Identify which cell holds the provided text, then report its (X, Y) central coordinate. 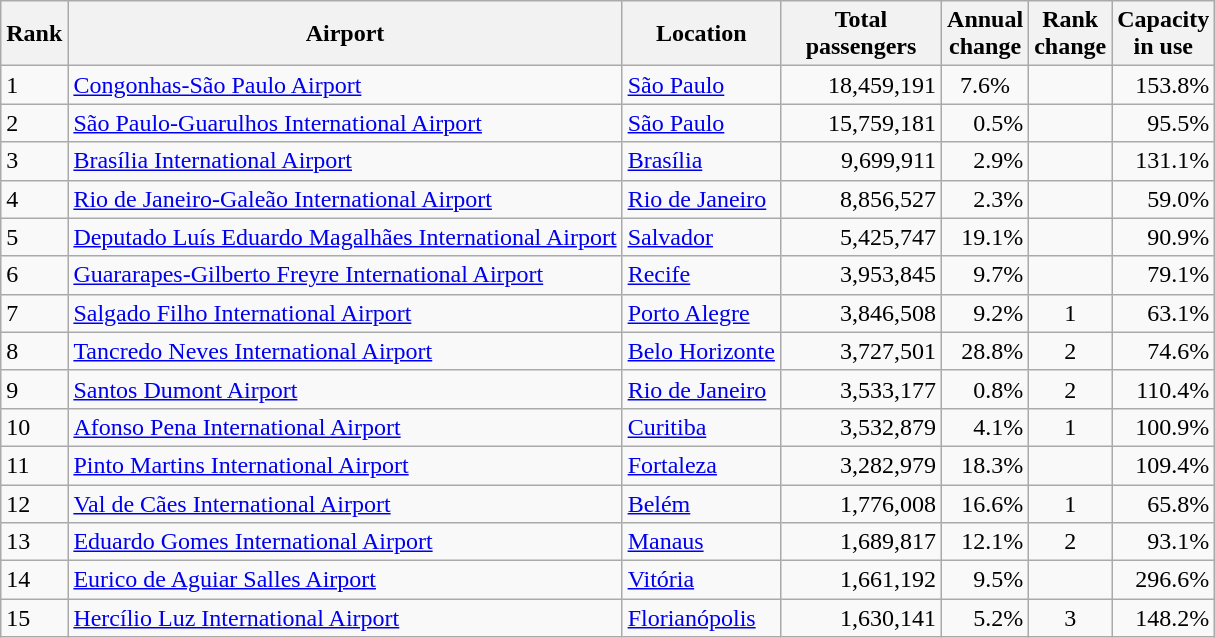
10 (34, 427)
Pinto Martins International Airport (345, 465)
131.1% (1164, 161)
12 (34, 503)
28.8% (986, 351)
148.2% (1164, 618)
Recife (701, 275)
3,953,845 (860, 275)
79.1% (1164, 275)
18.3% (986, 465)
Tancredo Neves International Airport (345, 351)
2.3% (986, 199)
100.9% (1164, 427)
14 (34, 580)
3,282,979 (860, 465)
Totalpassengers (860, 34)
Afonso Pena International Airport (345, 427)
11 (34, 465)
Annualchange (986, 34)
1,689,817 (860, 542)
109.4% (1164, 465)
8,856,527 (860, 199)
18,459,191 (860, 85)
4 (34, 199)
13 (34, 542)
8 (34, 351)
Manaus (701, 542)
Fortaleza (701, 465)
6 (34, 275)
5,425,747 (860, 237)
110.4% (1164, 389)
296.6% (1164, 580)
São Paulo-Guarulhos International Airport (345, 123)
1,776,008 (860, 503)
90.9% (1164, 237)
153.8% (1164, 85)
1,630,141 (860, 618)
63.1% (1164, 313)
Guararapes-Gilberto Freyre International Airport (345, 275)
9.2% (986, 313)
0.8% (986, 389)
3,727,501 (860, 351)
Deputado Luís Eduardo Magalhães International Airport (345, 237)
Rio de Janeiro-Galeão International Airport (345, 199)
Airport (345, 34)
12.1% (986, 542)
3,846,508 (860, 313)
Capacityin use (1164, 34)
9.5% (986, 580)
Curitiba (701, 427)
Salgado Filho International Airport (345, 313)
9,699,911 (860, 161)
Belo Horizonte (701, 351)
Val de Cães International Airport (345, 503)
2.9% (986, 161)
7 (34, 313)
93.1% (1164, 542)
Hercílio Luz International Airport (345, 618)
65.8% (1164, 503)
3,532,879 (860, 427)
0.5% (986, 123)
Rank (34, 34)
Salvador (701, 237)
Congonhas-São Paulo Airport (345, 85)
9 (34, 389)
Eduardo Gomes International Airport (345, 542)
74.6% (1164, 351)
4.1% (986, 427)
Brasília International Airport (345, 161)
Santos Dumont Airport (345, 389)
59.0% (1164, 199)
Porto Alegre (701, 313)
16.6% (986, 503)
Belém (701, 503)
9.7% (986, 275)
3,533,177 (860, 389)
Location (701, 34)
15 (34, 618)
19.1% (986, 237)
5.2% (986, 618)
Rankchange (1070, 34)
Florianópolis (701, 618)
Brasília (701, 161)
Eurico de Aguiar Salles Airport (345, 580)
95.5% (1164, 123)
1,661,192 (860, 580)
5 (34, 237)
Vitória (701, 580)
15,759,181 (860, 123)
7.6% (986, 85)
